Provide the [X, Y] coordinate of the cell's center where the given text is located.  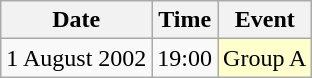
Time [185, 20]
Group A [265, 58]
1 August 2002 [76, 58]
Date [76, 20]
Event [265, 20]
19:00 [185, 58]
